Pinpoint the cell where the given text exists, returning its (X, Y) midpoint coordinate. 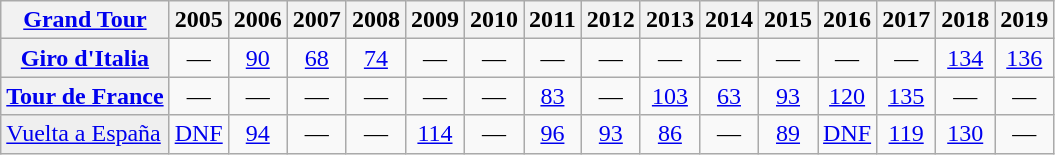
2017 (906, 20)
83 (553, 96)
2010 (494, 20)
135 (906, 96)
120 (848, 96)
103 (670, 96)
63 (728, 96)
90 (258, 58)
134 (966, 58)
68 (316, 58)
2005 (198, 20)
96 (553, 134)
86 (670, 134)
Vuelta a España (85, 134)
2018 (966, 20)
2006 (258, 20)
136 (1024, 58)
94 (258, 134)
2012 (610, 20)
2015 (788, 20)
2007 (316, 20)
Tour de France (85, 96)
130 (966, 134)
Grand Tour (85, 20)
Giro d'Italia (85, 58)
2013 (670, 20)
74 (376, 58)
114 (434, 134)
2008 (376, 20)
2014 (728, 20)
2016 (848, 20)
119 (906, 134)
2011 (553, 20)
89 (788, 134)
2019 (1024, 20)
2009 (434, 20)
